Find where the given text appears and provide that cell's center as (x, y) coordinate. 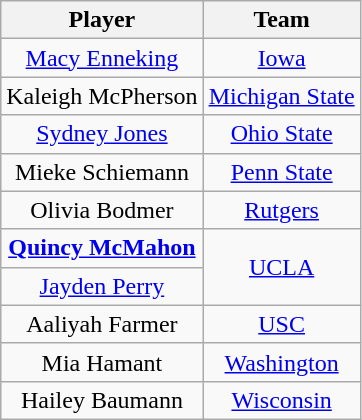
Olivia Bodmer (102, 210)
Iowa (282, 58)
Mia Hamant (102, 362)
Washington (282, 362)
Kaleigh McPherson (102, 96)
Rutgers (282, 210)
Sydney Jones (102, 134)
Mieke Schiemann (102, 172)
Team (282, 20)
USC (282, 324)
Jayden Perry (102, 286)
Quincy McMahon (102, 248)
Michigan State (282, 96)
Aaliyah Farmer (102, 324)
Penn State (282, 172)
UCLA (282, 267)
Macy Enneking (102, 58)
Hailey Baumann (102, 400)
Wisconsin (282, 400)
Player (102, 20)
Ohio State (282, 134)
